Return (X, Y) of the center of cell containing provided text 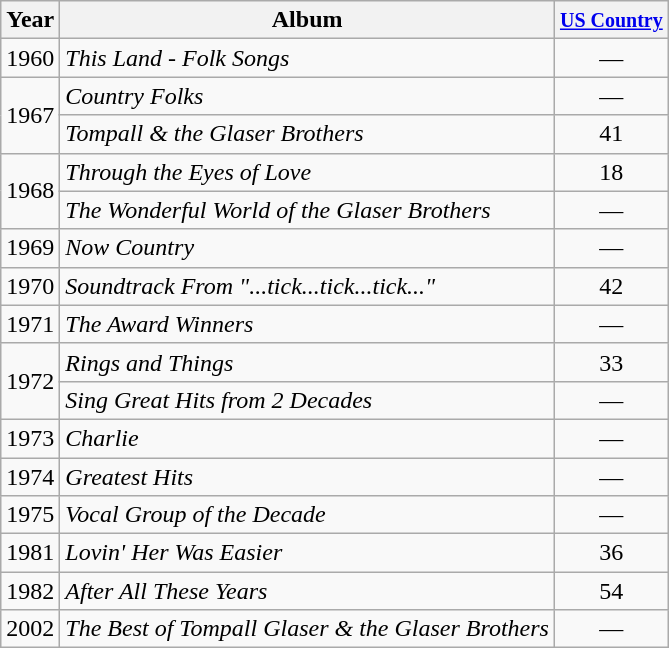
Greatest Hits (308, 477)
The Award Winners (308, 324)
1975 (30, 515)
Album (308, 20)
After All These Years (308, 591)
Through the Eyes of Love (308, 172)
36 (611, 553)
Charlie (308, 438)
The Wonderful World of the Glaser Brothers (308, 210)
41 (611, 134)
Sing Great Hits from 2 Decades (308, 400)
Country Folks (308, 96)
1969 (30, 248)
The Best of Tompall Glaser & the Glaser Brothers (308, 629)
42 (611, 286)
33 (611, 362)
Year (30, 20)
1972 (30, 381)
1981 (30, 553)
US Country (611, 20)
1971 (30, 324)
Vocal Group of the Decade (308, 515)
1967 (30, 115)
1968 (30, 191)
Soundtrack From "...tick...tick...tick..." (308, 286)
18 (611, 172)
This Land - Folk Songs (308, 58)
Rings and Things (308, 362)
Lovin' Her Was Easier (308, 553)
1973 (30, 438)
Now Country (308, 248)
2002 (30, 629)
1970 (30, 286)
54 (611, 591)
Tompall & the Glaser Brothers (308, 134)
1974 (30, 477)
1982 (30, 591)
1960 (30, 58)
